Pinpoint the cell where the given text exists, returning its [X, Y] midpoint coordinate. 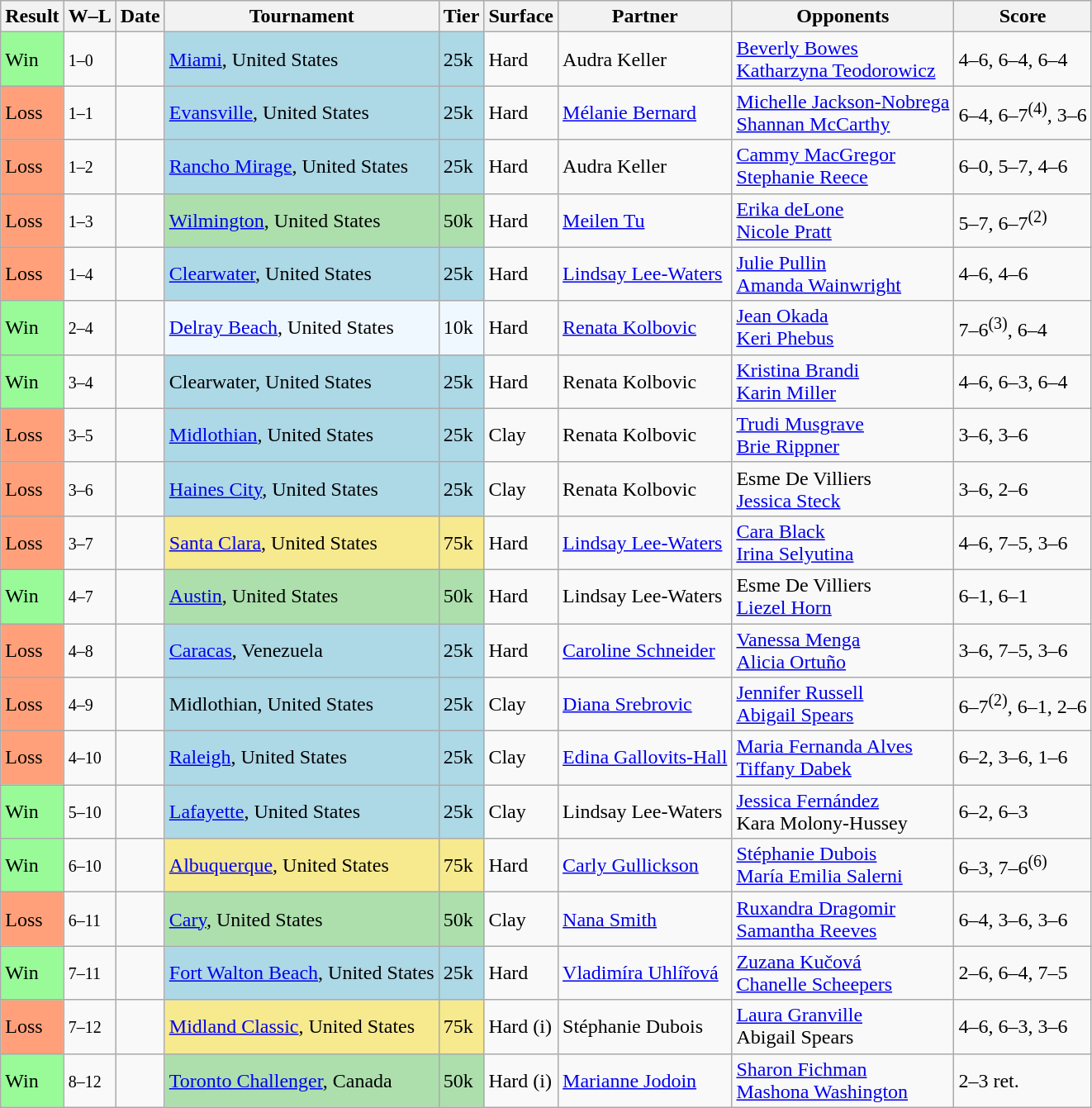
7–11 [89, 973]
6–0, 5–7, 4–6 [1023, 167]
Haines City, United States [301, 489]
Julie Pullin Amanda Wainwright [843, 274]
Marianne Jodoin [645, 1081]
Austin, United States [301, 597]
1–0 [89, 59]
6–1, 6–1 [1023, 597]
3–6, 7–5, 3–6 [1023, 649]
3–7 [89, 542]
6–4, 3–6, 3–6 [1023, 919]
6–3, 7–6(6) [1023, 866]
2–3 ret. [1023, 1081]
Evansville, United States [301, 112]
Carly Gullickson [645, 866]
Beverly Bowes Katharzyna Teodorowicz [843, 59]
Cara Black Irina Selyutina [843, 542]
Stéphanie Dubois [645, 1026]
Ruxandra Dragomir Samantha Reeves [843, 919]
Kristina Brandi Karin Miller [843, 382]
Opponents [843, 17]
Caroline Schneider [645, 649]
3–6, 2–6 [1023, 489]
Mélanie Bernard [645, 112]
Maria Fernanda Alves Tiffany Dabek [843, 758]
4–7 [89, 597]
Score [1023, 17]
Laura Granville Abigail Spears [843, 1026]
Result [32, 17]
7–6(3), 6–4 [1023, 327]
Delray Beach, United States [301, 327]
Zuzana Kučová Chanelle Scheepers [843, 973]
1–4 [89, 274]
Partner [645, 17]
Cammy MacGregor Stephanie Reece [843, 167]
Miami, United States [301, 59]
Edina Gallovits-Hall [645, 758]
Santa Clara, United States [301, 542]
Esme De Villiers Jessica Steck [843, 489]
4–10 [89, 758]
1–3 [89, 220]
Lafayette, United States [301, 811]
Rancho Mirage, United States [301, 167]
3–5 [89, 435]
Tier [461, 17]
Raleigh, United States [301, 758]
Tournament [301, 17]
Sharon Fichman Mashona Washington [843, 1081]
5–10 [89, 811]
2–6, 6–4, 7–5 [1023, 973]
10k [461, 327]
Jean Okada Keri Phebus [843, 327]
6–11 [89, 919]
6–4, 6–7(4), 3–6 [1023, 112]
4–6, 6–4, 6–4 [1023, 59]
Toronto Challenger, Canada [301, 1081]
Albuquerque, United States [301, 866]
7–12 [89, 1026]
1–2 [89, 167]
8–12 [89, 1081]
Caracas, Venezuela [301, 649]
3–6 [89, 489]
Michelle Jackson-Nobrega Shannan McCarthy [843, 112]
4–6, 6–3, 6–4 [1023, 382]
3–6, 3–6 [1023, 435]
Nana Smith [645, 919]
4–6, 4–6 [1023, 274]
W–L [89, 17]
2–4 [89, 327]
Trudi Musgrave Brie Rippner [843, 435]
5–7, 6–7(2) [1023, 220]
Fort Walton Beach, United States [301, 973]
Cary, United States [301, 919]
3–4 [89, 382]
Vanessa Menga Alicia Ortuño [843, 649]
Vladimíra Uhlířová [645, 973]
4–6, 6–3, 3–6 [1023, 1026]
6–10 [89, 866]
Wilmington, United States [301, 220]
6–2, 6–3 [1023, 811]
Stéphanie Dubois María Emilia Salerni [843, 866]
4–9 [89, 704]
Erika deLone Nicole Pratt [843, 220]
1–1 [89, 112]
Esme De Villiers Liezel Horn [843, 597]
Surface [521, 17]
Date [140, 17]
4–8 [89, 649]
Midland Classic, United States [301, 1026]
4–6, 7–5, 3–6 [1023, 542]
Jessica Fernández Kara Molony-Hussey [843, 811]
Jennifer Russell Abigail Spears [843, 704]
Diana Srebrovic [645, 704]
Meilen Tu [645, 220]
6–7(2), 6–1, 2–6 [1023, 704]
6–2, 3–6, 1–6 [1023, 758]
